Return the (X, Y) coordinate for the center point of the cell that contains the specified text.  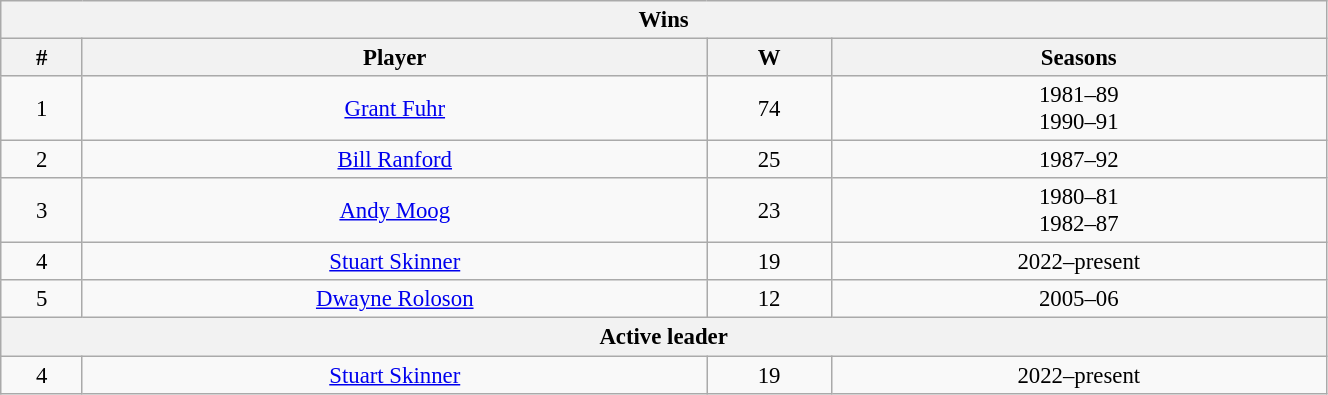
3 (42, 210)
Dwayne Roloson (394, 299)
1980–811982–87 (1078, 210)
# (42, 58)
Active leader (664, 337)
1981–891990–91 (1078, 108)
5 (42, 299)
Seasons (1078, 58)
2 (42, 160)
W (769, 58)
1987–92 (1078, 160)
23 (769, 210)
Andy Moog (394, 210)
25 (769, 160)
12 (769, 299)
Player (394, 58)
1 (42, 108)
2005–06 (1078, 299)
Wins (664, 20)
Bill Ranford (394, 160)
74 (769, 108)
Grant Fuhr (394, 108)
